Provide the [x, y] coordinate of the cell's center where the given text is located.  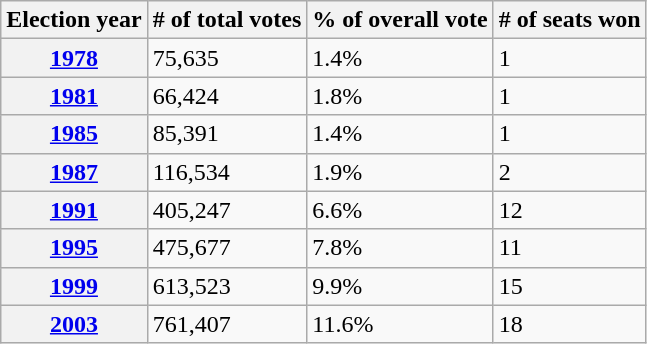
116,534 [227, 172]
613,523 [227, 286]
11.6% [400, 324]
1987 [74, 172]
1978 [74, 58]
1985 [74, 134]
1991 [74, 210]
11 [570, 248]
6.6% [400, 210]
1995 [74, 248]
12 [570, 210]
75,635 [227, 58]
# of seats won [570, 20]
1981 [74, 96]
1999 [74, 286]
1.9% [400, 172]
7.8% [400, 248]
85,391 [227, 134]
15 [570, 286]
Election year [74, 20]
# of total votes [227, 20]
405,247 [227, 210]
1.8% [400, 96]
18 [570, 324]
475,677 [227, 248]
9.9% [400, 286]
2 [570, 172]
2003 [74, 324]
66,424 [227, 96]
761,407 [227, 324]
% of overall vote [400, 20]
